Scan for the cell matching the given text and deliver its [x, y] coordinate at center. 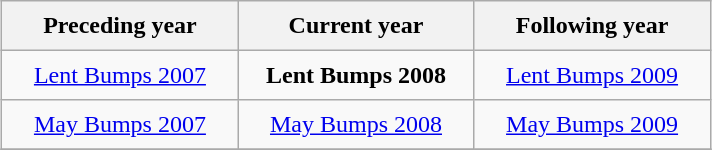
May Bumps 2009 [592, 125]
Lent Bumps 2009 [592, 75]
Following year [592, 26]
Current year [356, 26]
Lent Bumps 2007 [120, 75]
May Bumps 2008 [356, 125]
Lent Bumps 2008 [356, 75]
May Bumps 2007 [120, 125]
Preceding year [120, 26]
